Locate the cell with the specified text and output its [x, y] center coordinate. 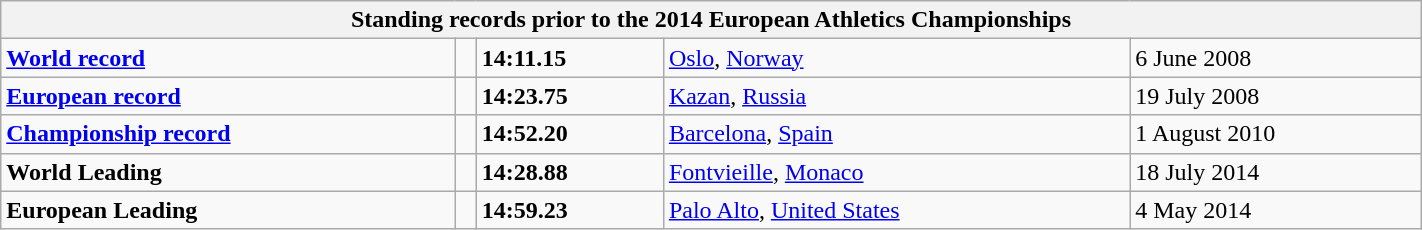
18 July 2014 [1276, 172]
European Leading [228, 210]
6 June 2008 [1276, 58]
14:28.88 [570, 172]
1 August 2010 [1276, 134]
European record [228, 96]
14:52.20 [570, 134]
Championship record [228, 134]
Fontvieille, Monaco [896, 172]
14:11.15 [570, 58]
Palo Alto, United States [896, 210]
14:23.75 [570, 96]
World Leading [228, 172]
World record [228, 58]
Kazan, Russia [896, 96]
Standing records prior to the 2014 European Athletics Championships [711, 20]
Barcelona, Spain [896, 134]
Oslo, Norway [896, 58]
4 May 2014 [1276, 210]
19 July 2008 [1276, 96]
14:59.23 [570, 210]
